Scan for the cell matching the given text and deliver its [x, y] coordinate at center. 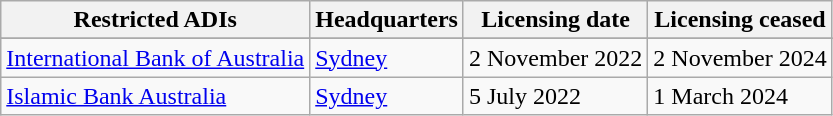
Licensing date [555, 20]
Restricted ADIs [156, 20]
International Bank of Australia [156, 58]
1 March 2024 [740, 96]
2 November 2022 [555, 58]
Licensing ceased [740, 20]
Islamic Bank Australia [156, 96]
Headquarters [387, 20]
2 November 2024 [740, 58]
5 July 2022 [555, 96]
